Scan for the cell matching the given text and deliver its (X, Y) coordinate at center. 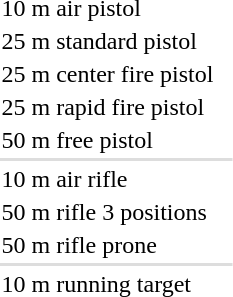
50 m free pistol (108, 140)
25 m center fire pistol (108, 74)
10 m air rifle (108, 179)
50 m rifle 3 positions (108, 212)
50 m rifle prone (108, 245)
25 m rapid fire pistol (108, 107)
25 m standard pistol (108, 41)
